Search for the cell housing the specified text and yield its (x, y) center coordinate. 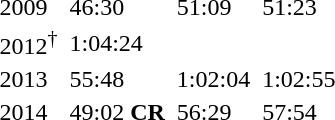
55:48 (117, 79)
1:04:24 (117, 43)
1:02:04 (213, 79)
